Find where the given text appears and provide that cell's center as (X, Y) coordinate. 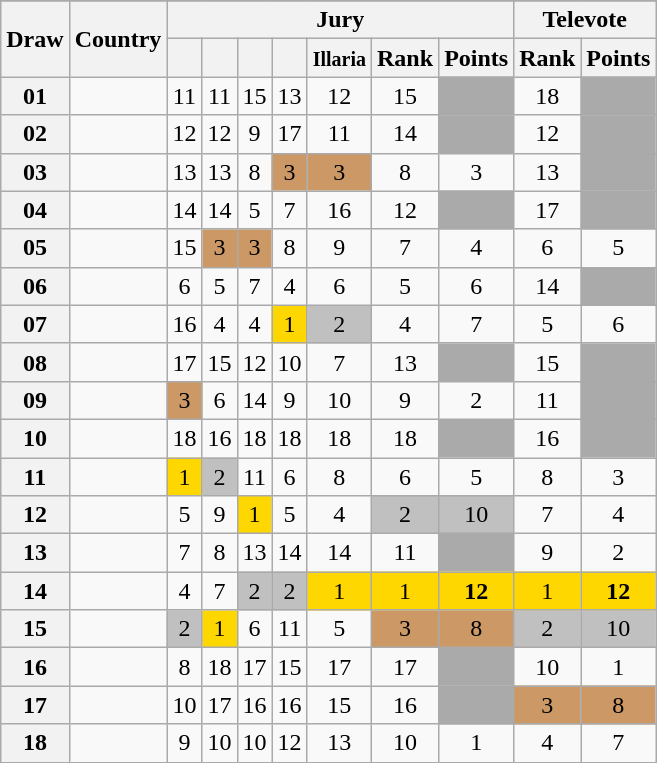
08 (35, 362)
05 (35, 248)
Country (118, 39)
02 (35, 134)
01 (35, 96)
Jury (340, 20)
Illaria (339, 58)
06 (35, 286)
09 (35, 400)
03 (35, 172)
07 (35, 324)
Draw (35, 39)
Televote (585, 20)
04 (35, 210)
